Determine the (x, y) coordinate at the center of the cell enclosing the given text.  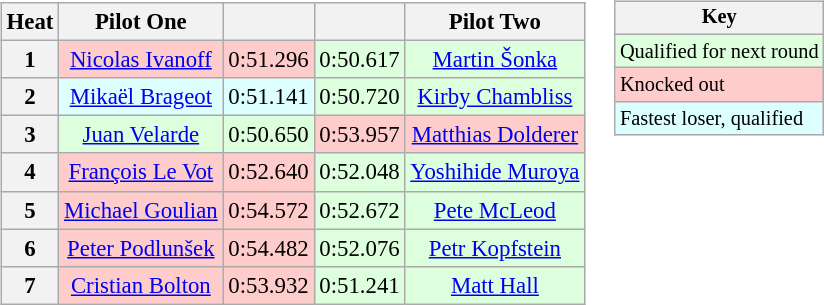
Michael Goulian (141, 210)
0:50.650 (268, 135)
0:54.482 (268, 248)
Kirby Chambliss (495, 97)
Petr Kopfstein (495, 248)
François Le Vot (141, 172)
1 (30, 60)
Key (719, 18)
Fastest loser, qualified (719, 119)
Pete McLeod (495, 210)
Qualified for next round (719, 51)
3 (30, 135)
Matthias Dolderer (495, 135)
0:52.640 (268, 172)
Pilot Two (495, 22)
0:50.617 (360, 60)
5 (30, 210)
Matt Hall (495, 285)
0:51.241 (360, 285)
4 (30, 172)
0:50.720 (360, 97)
Nicolas Ivanoff (141, 60)
7 (30, 285)
0:53.932 (268, 285)
0:52.672 (360, 210)
Knocked out (719, 85)
6 (30, 248)
Cristian Bolton (141, 285)
Martin Šonka (495, 60)
Pilot One (141, 22)
Peter Podlunšek (141, 248)
0:51.141 (268, 97)
Yoshihide Muroya (495, 172)
0:51.296 (268, 60)
Heat (30, 22)
0:52.048 (360, 172)
0:54.572 (268, 210)
0:52.076 (360, 248)
2 (30, 97)
Juan Velarde (141, 135)
0:53.957 (360, 135)
Mikaël Brageot (141, 97)
